From the cell containing the given text, extract its center point as [X, Y] coordinate. 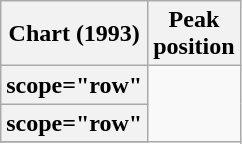
Chart (1993) [74, 34]
Peakposition [194, 34]
